Capture the cell that displays the provided text and extract its [x, y] central coordinate. 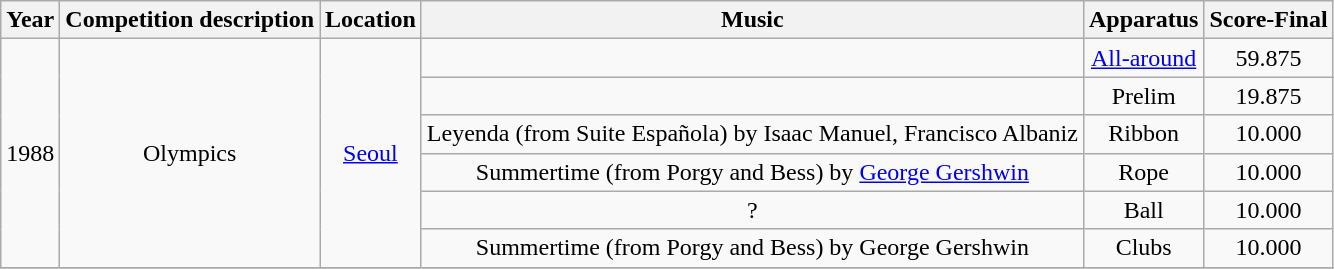
Rope [1143, 172]
Year [30, 20]
Ball [1143, 210]
Music [752, 20]
Apparatus [1143, 20]
Prelim [1143, 96]
Seoul [371, 153]
Olympics [190, 153]
Clubs [1143, 248]
Ribbon [1143, 134]
19.875 [1268, 96]
All-around [1143, 58]
Location [371, 20]
Competition description [190, 20]
? [752, 210]
Leyenda (from Suite Española) by Isaac Manuel, Francisco Albaniz [752, 134]
59.875 [1268, 58]
Score-Final [1268, 20]
1988 [30, 153]
